From the cell containing the given text, extract its center point as (X, Y) coordinate. 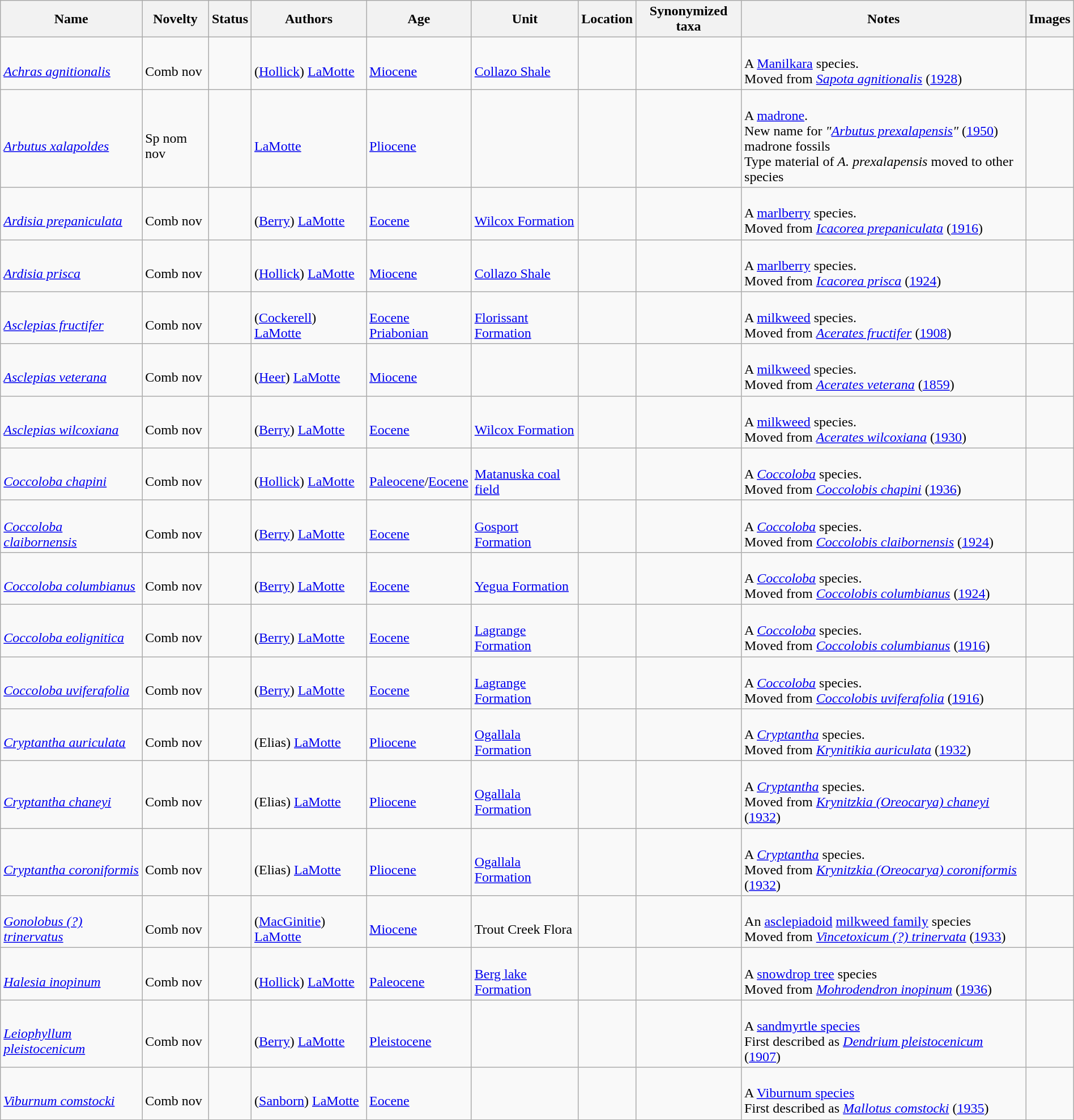
Florissant Formation (525, 318)
An asclepiadoid milkweed family species Moved from Vincetoxicum (?) trinervata (1933) (884, 922)
Achras agnitionalis (71, 63)
Name (71, 19)
Cryptantha chaneyi (71, 795)
Age (419, 19)
Leiophyllum pleistocenicum (71, 1034)
Authors (309, 19)
A sandmyrtle species First described as Dendrium pleistocenicum (1907) (884, 1034)
(Heer) LaMotte (309, 370)
(MacGinitie) LaMotte (309, 922)
A snowdrop tree species Moved from Mohrodendron inopinum (1936) (884, 974)
Synonymized taxa (689, 19)
EocenePriabonian (419, 318)
Coccoloba chapini (71, 474)
A Coccoloba species. Moved from Coccolobis uviferafolia (1916) (884, 683)
A milkweed species. Moved from Acerates veterana (1859) (884, 370)
Coccoloba claibornensis (71, 526)
Sp nom nov (176, 138)
(Sanborn) LaMotte (309, 1093)
A Coccoloba species. Moved from Coccolobis columbianus (1916) (884, 630)
A Viburnum species First described as Mallotus comstocki (1935) (884, 1093)
Asclepias wilcoxiana (71, 422)
A Cryptantha species. Moved from Krynitikia auriculata (1932) (884, 735)
Yegua Formation (525, 578)
A marlberry species. Moved from Icacorea prisca (1924) (884, 266)
A Manilkara species. Moved from Sapota agnitionalis (1928) (884, 63)
Gonolobus (?) trinervatus (71, 922)
Novelty (176, 19)
A Cryptantha species. Moved from Krynitzkia (Oreocarya) chaneyi (1932) (884, 795)
Notes (884, 19)
Unit (525, 19)
Coccoloba uviferafolia (71, 683)
Pleistocene (419, 1034)
Paleocene (419, 974)
A Coccoloba species. Moved from Coccolobis columbianus (1924) (884, 578)
A milkweed species. Moved from Acerates wilcoxiana (1930) (884, 422)
Trout Creek Flora (525, 922)
Matanuska coal field (525, 474)
Asclepias fructifer (71, 318)
Images (1050, 19)
Viburnum comstocki (71, 1093)
Arbutus xalapoldes (71, 138)
A Coccoloba species. Moved from Coccolobis claibornensis (1924) (884, 526)
Status (230, 19)
A Cryptantha species. Moved from Krynitzkia (Oreocarya) coroniformis (1932) (884, 862)
Berg lake Formation (525, 974)
Ardisia prepaniculata (71, 213)
Cryptantha coroniformis (71, 862)
Gosport Formation (525, 526)
A madrone. New name for "Arbutus prexalapensis" (1950) madrone fossils Type material of A. prexalapensis moved to other species (884, 138)
Coccoloba columbianus (71, 578)
A marlberry species. Moved from Icacorea prepaniculata (1916) (884, 213)
(Cockerell) LaMotte (309, 318)
Asclepias veterana (71, 370)
Ardisia prisca (71, 266)
Halesia inopinum (71, 974)
A milkweed species. Moved from Acerates fructifer (1908) (884, 318)
Cryptantha auriculata (71, 735)
LaMotte (309, 138)
Coccoloba eolignitica (71, 630)
Location (607, 19)
Paleocene/Eocene (419, 474)
A Coccoloba species. Moved from Coccolobis chapini (1936) (884, 474)
